Find where the given text appears and provide that cell's center as (x, y) coordinate. 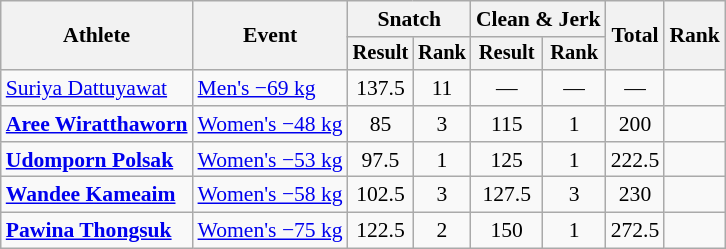
Wandee Kameaim (97, 195)
122.5 (381, 231)
Event (270, 36)
97.5 (381, 160)
222.5 (636, 160)
125 (507, 160)
272.5 (636, 231)
85 (381, 124)
137.5 (381, 88)
Women's −75 kg (270, 231)
11 (442, 88)
150 (507, 231)
200 (636, 124)
Snatch (410, 19)
Udomporn Polsak (97, 160)
Suriya Dattuyawat (97, 88)
Women's −58 kg (270, 195)
Athlete (97, 36)
Men's −69 kg (270, 88)
Pawina Thongsuk (97, 231)
Clean & Jerk (538, 19)
115 (507, 124)
127.5 (507, 195)
Women's −53 kg (270, 160)
102.5 (381, 195)
Total (636, 36)
Women's −48 kg (270, 124)
2 (442, 231)
230 (636, 195)
Aree Wiratthaworn (97, 124)
